For the text-containing cell, return its midpoint in (X, Y) coordinate format. 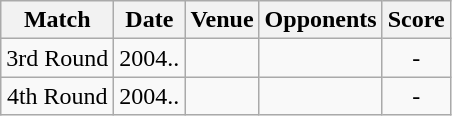
Match (58, 20)
Venue (222, 20)
4th Round (58, 96)
Opponents (320, 20)
3rd Round (58, 58)
Date (150, 20)
Score (416, 20)
